Identify which cell holds the provided text, then report its [X, Y] central coordinate. 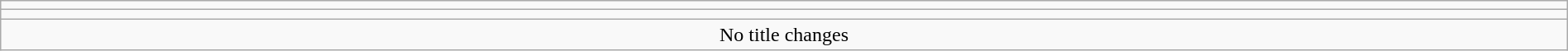
No title changes [784, 35]
